Output the (x, y) coordinate of the center of the cell containing the given text.  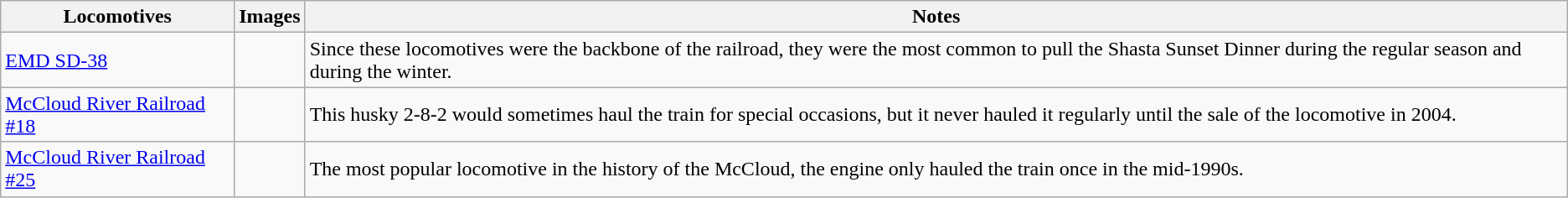
Notes (936, 17)
McCloud River Railroad #18 (117, 114)
The most popular locomotive in the history of the McCloud, the engine only hauled the train once in the mid-1990s. (936, 169)
EMD SD-38 (117, 60)
McCloud River Railroad #25 (117, 169)
This husky 2-8-2 would sometimes haul the train for special occasions, but it never hauled it regularly until the sale of the locomotive in 2004. (936, 114)
Images (270, 17)
Locomotives (117, 17)
